Scan for the cell matching the given text and deliver its [x, y] coordinate at center. 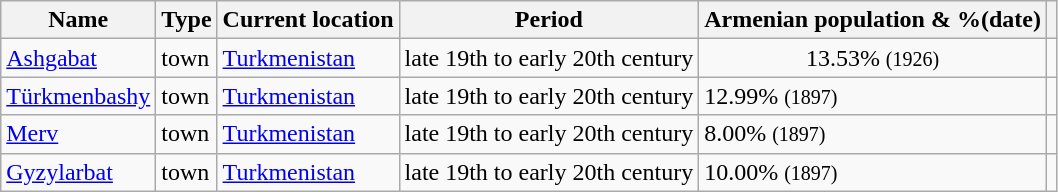
8.00% (1897) [873, 134]
13.53% (1926) [873, 58]
10.00% (1897) [873, 172]
Merv [78, 134]
Current location [308, 20]
Armenian population & %(date) [873, 20]
Gyzylarbat [78, 172]
12.99% (1897) [873, 96]
Ashgabat [78, 58]
Name [78, 20]
Period [549, 20]
Type [186, 20]
Türkmenbashy [78, 96]
